Scan for the cell matching the given text and deliver its [X, Y] coordinate at center. 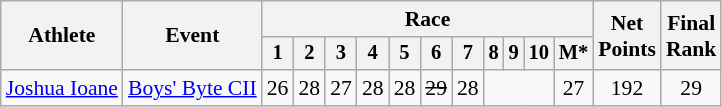
Final Rank [692, 36]
2 [309, 54]
Boys' Byte CII [192, 88]
Event [192, 36]
Joshua Ioane [62, 88]
192 [627, 88]
8 [494, 54]
Race [428, 19]
10 [539, 54]
9 [514, 54]
6 [436, 54]
26 [278, 88]
3 [341, 54]
NetPoints [627, 36]
5 [405, 54]
4 [373, 54]
1 [278, 54]
7 [468, 54]
M* [574, 54]
Athlete [62, 36]
